Find where the given text appears and provide that cell's center as (x, y) coordinate. 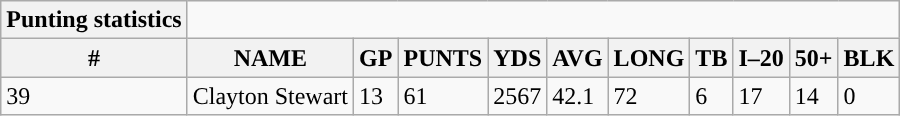
61 (443, 96)
I–20 (761, 58)
6 (712, 96)
Punting statistics (94, 20)
TB (712, 58)
17 (761, 96)
13 (376, 96)
Clayton Stewart (270, 96)
LONG (649, 58)
2567 (518, 96)
BLK (869, 58)
14 (814, 96)
AVG (578, 58)
PUNTS (443, 58)
GP (376, 58)
# (94, 58)
42.1 (578, 96)
39 (94, 96)
72 (649, 96)
NAME (270, 58)
0 (869, 96)
YDS (518, 58)
50+ (814, 58)
